Return the [X, Y] coordinate for the center point of the cell that contains the specified text.  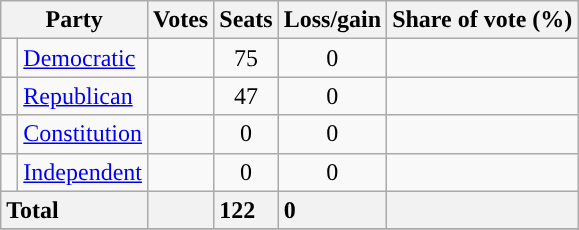
122 [246, 210]
Total [74, 210]
Independent [83, 172]
75 [246, 58]
47 [246, 96]
Share of vote (%) [482, 20]
Constitution [83, 134]
Votes [181, 20]
Seats [246, 20]
Democratic [83, 58]
Loss/gain [332, 20]
Republican [83, 96]
Party [74, 20]
